Capture the cell that displays the provided text and extract its [X, Y] central coordinate. 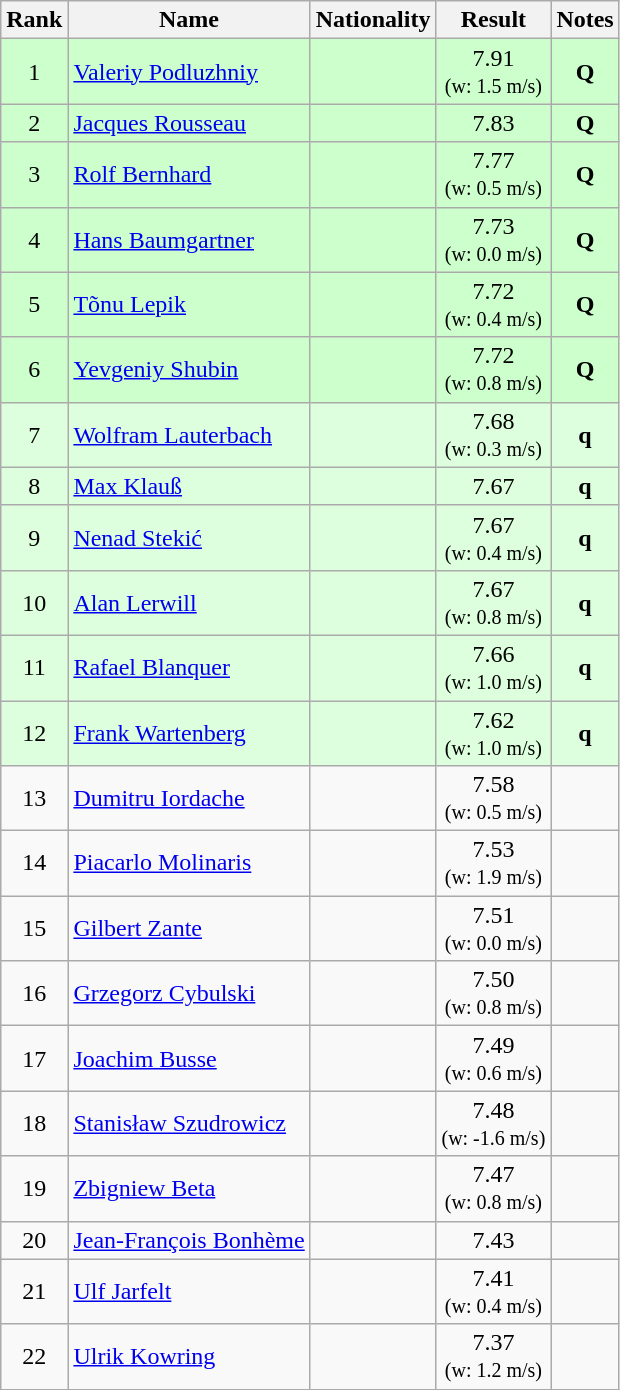
7.47(w: 0.8 m/s) [494, 1188]
Result [494, 20]
Wolfram Lauterbach [189, 434]
7.68(w: 0.3 m/s) [494, 434]
7.72(w: 0.8 m/s) [494, 370]
Piacarlo Molinaris [189, 864]
7.37(w: 1.2 m/s) [494, 1356]
7.41(w: 0.4 m/s) [494, 1292]
Joachim Busse [189, 1058]
Stanisław Szudrowicz [189, 1124]
15 [34, 928]
5 [34, 304]
7.43 [494, 1240]
7.66(w: 1.0 m/s) [494, 668]
7.83 [494, 123]
20 [34, 1240]
7.67(w: 0.4 m/s) [494, 538]
14 [34, 864]
Max Klauß [189, 486]
16 [34, 994]
Rank [34, 20]
13 [34, 798]
18 [34, 1124]
7 [34, 434]
11 [34, 668]
7.62(w: 1.0 m/s) [494, 732]
Dumitru Iordache [189, 798]
7.49(w: 0.6 m/s) [494, 1058]
Hans Baumgartner [189, 240]
12 [34, 732]
Ulf Jarfelt [189, 1292]
Gilbert Zante [189, 928]
3 [34, 174]
8 [34, 486]
Nationality [373, 20]
Rafael Blanquer [189, 668]
7.67 [494, 486]
7.48(w: -1.6 m/s) [494, 1124]
Frank Wartenberg [189, 732]
7.67(w: 0.8 m/s) [494, 602]
7.51(w: 0.0 m/s) [494, 928]
Notes [585, 20]
Name [189, 20]
Yevgeniy Shubin [189, 370]
2 [34, 123]
Zbigniew Beta [189, 1188]
Grzegorz Cybulski [189, 994]
7.77(w: 0.5 m/s) [494, 174]
6 [34, 370]
Alan Lerwill [189, 602]
9 [34, 538]
7.50(w: 0.8 m/s) [494, 994]
Nenad Stekić [189, 538]
21 [34, 1292]
7.53(w: 1.9 m/s) [494, 864]
4 [34, 240]
1 [34, 72]
7.91(w: 1.5 m/s) [494, 72]
19 [34, 1188]
10 [34, 602]
Jean-François Bonhème [189, 1240]
22 [34, 1356]
Jacques Rousseau [189, 123]
Rolf Bernhard [189, 174]
7.72(w: 0.4 m/s) [494, 304]
17 [34, 1058]
Ulrik Kowring [189, 1356]
7.73(w: 0.0 m/s) [494, 240]
Tõnu Lepik [189, 304]
Valeriy Podluzhniy [189, 72]
7.58(w: 0.5 m/s) [494, 798]
